Pinpoint the cell where the given text exists, returning its [x, y] midpoint coordinate. 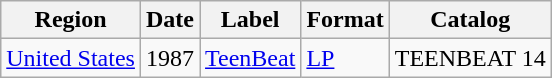
Format [345, 20]
1987 [170, 58]
Label [250, 20]
Region [71, 20]
TEENBEAT 14 [470, 58]
United States [71, 58]
Catalog [470, 20]
Date [170, 20]
TeenBeat [250, 58]
LP [345, 58]
